Capture the cell that displays the provided text and extract its [X, Y] central coordinate. 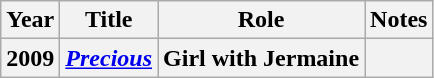
2009 [30, 58]
Year [30, 20]
Notes [399, 20]
Precious [109, 58]
Role [262, 20]
Title [109, 20]
Girl with Jermaine [262, 58]
